Pinpoint the cell where the given text exists, returning its [x, y] midpoint coordinate. 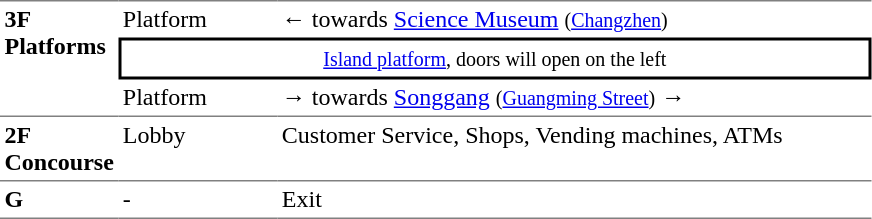
Island platform, doors will open on the left [494, 59]
Customer Service, Shops, Vending machines, ATMs [574, 149]
3FPlatforms [59, 58]
→ towards Songgang (Guangming Street) → [574, 98]
Lobby [198, 149]
2FConcourse [59, 149]
← towards Science Museum (Changzhen) [574, 19]
